Search for the cell housing the specified text and yield its (x, y) center coordinate. 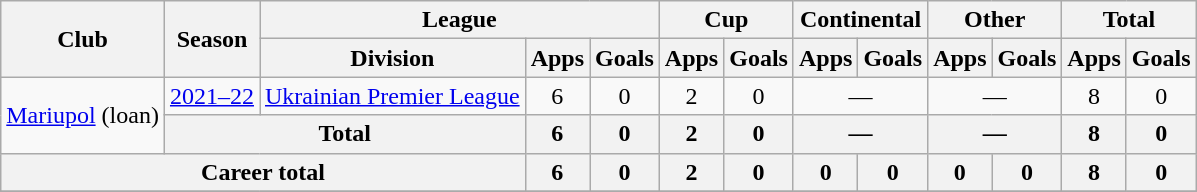
Club (83, 39)
Season (212, 39)
Other (995, 20)
League (460, 20)
Career total (263, 172)
2021–22 (212, 96)
Continental (860, 20)
Division (393, 58)
Mariupol (loan) (83, 115)
Cup (726, 20)
Ukrainian Premier League (393, 96)
